Search for the cell housing the specified text and yield its (X, Y) center coordinate. 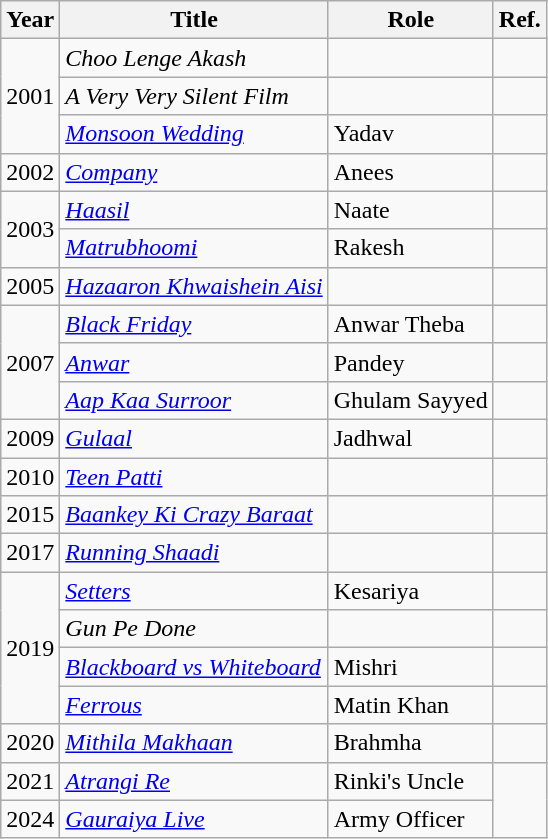
2010 (30, 477)
A Very Very Silent Film (194, 96)
Matrubhoomi (194, 248)
Rinki's Uncle (410, 781)
Army Officer (410, 819)
2007 (30, 362)
Mithila Makhaan (194, 743)
2002 (30, 172)
Gauraiya Live (194, 819)
Yadav (410, 134)
2021 (30, 781)
2019 (30, 648)
Naate (410, 210)
Monsoon Wedding (194, 134)
Jadhwal (410, 438)
Atrangi Re (194, 781)
Title (194, 20)
2015 (30, 515)
Rakesh (410, 248)
Anwar Theba (410, 324)
Black Friday (194, 324)
2009 (30, 438)
Gulaal (194, 438)
2001 (30, 96)
2024 (30, 819)
Aap Kaa Surroor (194, 400)
2003 (30, 229)
Choo Lenge Akash (194, 58)
Teen Patti (194, 477)
Anees (410, 172)
Kesariya (410, 591)
Pandey (410, 362)
Company (194, 172)
Ferrous (194, 705)
2005 (30, 286)
Ghulam Sayyed (410, 400)
Ref. (520, 20)
Baankey Ki Crazy Baraat (194, 515)
Setters (194, 591)
Anwar (194, 362)
Gun Pe Done (194, 629)
Running Shaadi (194, 553)
Brahmha (410, 743)
Role (410, 20)
Hazaaron Khwaishein Aisi (194, 286)
Blackboard vs Whiteboard (194, 667)
Matin Khan (410, 705)
Haasil (194, 210)
2020 (30, 743)
2017 (30, 553)
Year (30, 20)
Mishri (410, 667)
